Output the [x, y] coordinate of the center of the cell containing the given text.  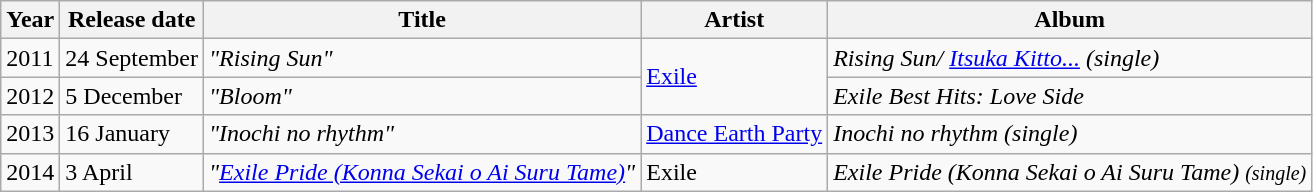
"Rising Sun" [422, 58]
Dance Earth Party [734, 134]
3 April [132, 172]
Artist [734, 20]
24 September [132, 58]
2012 [30, 96]
Exile Pride (Konna Sekai o Ai Suru Tame) (single) [1070, 172]
2013 [30, 134]
16 January [132, 134]
"Inochi no rhythm" [422, 134]
Album [1070, 20]
2014 [30, 172]
2011 [30, 58]
"Bloom" [422, 96]
Release date [132, 20]
Year [30, 20]
Exile Best Hits: Love Side [1070, 96]
Rising Sun/ Itsuka Kitto... (single) [1070, 58]
5 December [132, 96]
Title [422, 20]
"Exile Pride (Konna Sekai o Ai Suru Tame)" [422, 172]
Inochi no rhythm (single) [1070, 134]
